Extract the (x, y) coordinate from the center of the cell holding the provided text.  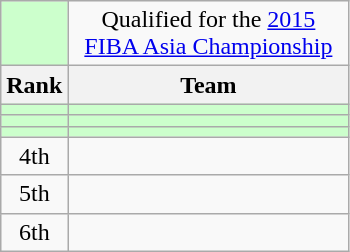
Qualified for the 2015 FIBA Asia Championship (208, 34)
Rank (34, 85)
6th (34, 232)
5th (34, 194)
4th (34, 156)
Team (208, 85)
